Find where the given text appears and provide that cell's center as [X, Y] coordinate. 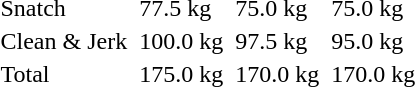
97.5 kg [278, 41]
100.0 kg [182, 41]
